Return [X, Y] of the center of cell containing provided text 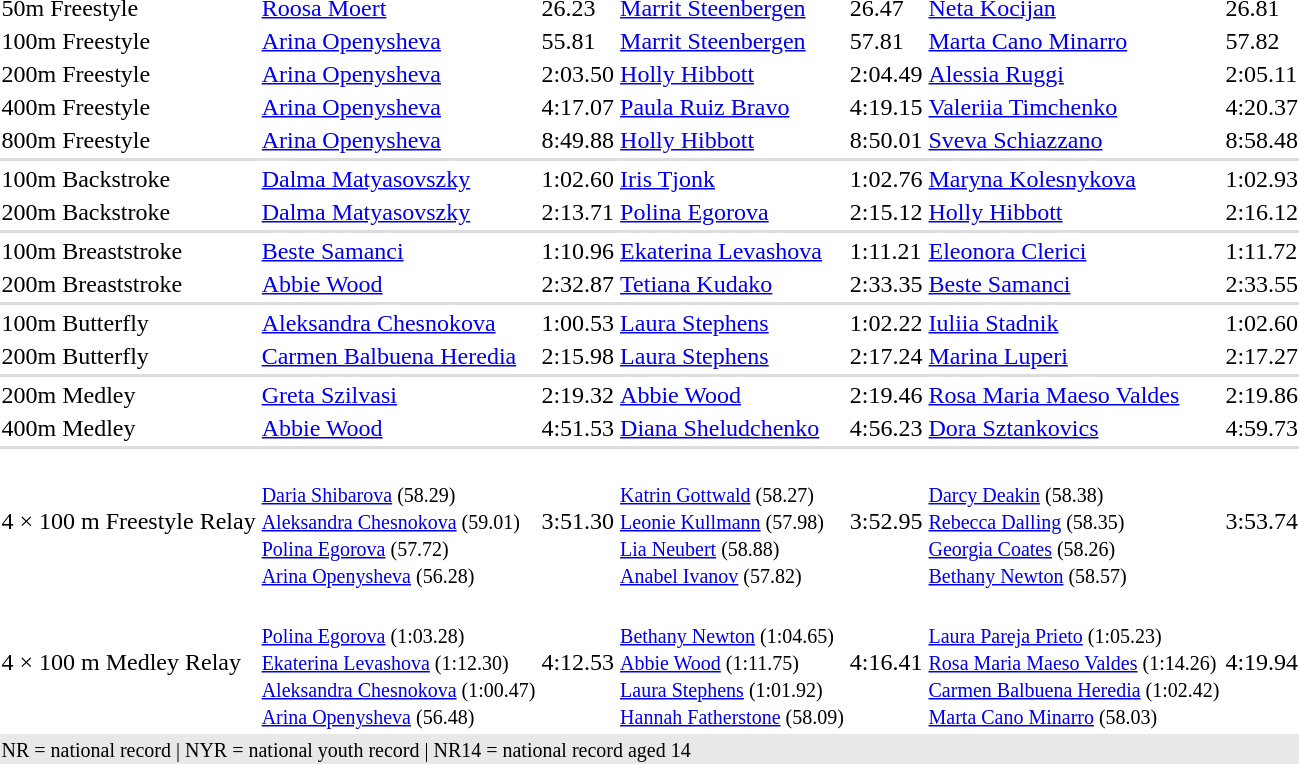
Iris Tjonk [732, 179]
Sveva Schiazzano [1074, 140]
2:13.71 [578, 212]
100m Breaststroke [128, 251]
2:03.50 [578, 74]
200m Breaststroke [128, 284]
Carmen Balbuena Heredia [398, 356]
Polina Egorova [732, 212]
2:19.46 [886, 395]
1:10.96 [578, 251]
1:02.76 [886, 179]
Ekaterina Levashova [732, 251]
200m Butterfly [128, 356]
Diana Sheludchenko [732, 428]
3:52.95 [886, 521]
4:12.53 [578, 662]
Darcy Deakin (58.38)Rebecca Dalling (58.35) Georgia Coates (58.26)Bethany Newton (58.57) [1074, 521]
400m Medley [128, 428]
4 × 100 m Freestyle Relay [128, 521]
Katrin Gottwald (58.27)Leonie Kullmann (57.98) Lia Neubert (58.88)Anabel Ivanov (57.82) [732, 521]
100m Butterfly [128, 323]
Marta Cano Minarro [1074, 41]
2:15.98 [578, 356]
4:16.41 [886, 662]
2:15.12 [886, 212]
2:32.87 [578, 284]
Alessia Ruggi [1074, 74]
1:02.22 [886, 323]
Daria Shibarova (58.29)Aleksandra Chesnokova (59.01) Polina Egorova (57.72)Arina Openysheva (56.28) [398, 521]
200m Backstroke [128, 212]
100m Freestyle [128, 41]
2:04.49 [886, 74]
Bethany Newton (1:04.65)Abbie Wood (1:11.75) Laura Stephens (1:01.92)Hannah Fatherstone (58.09) [732, 662]
Dora Sztankovics [1074, 428]
Valeriia Timchenko [1074, 107]
Marina Luperi [1074, 356]
Marrit Steenbergen [732, 41]
800m Freestyle [128, 140]
Paula Ruiz Bravo [732, 107]
4:17.07 [578, 107]
2:17.24 [886, 356]
8:49.88 [578, 140]
200m Medley [128, 395]
Laura Pareja Prieto (1:05.23)Rosa Maria Maeso Valdes (1:14.26) Carmen Balbuena Heredia (1:02.42)Marta Cano Minarro (58.03) [1074, 662]
1:00.53 [578, 323]
400m Freestyle [128, 107]
57.81 [886, 41]
1:11.21 [886, 251]
Tetiana Kudako [732, 284]
2:33.35 [886, 284]
Eleonora Clerici [1074, 251]
1:02.60 [578, 179]
100m Backstroke [128, 179]
2:19.32 [578, 395]
Iuliia Stadnik [1074, 323]
Greta Szilvasi [398, 395]
Aleksandra Chesnokova [398, 323]
4:19.15 [886, 107]
200m Freestyle [128, 74]
Maryna Kolesnykova [1074, 179]
8:50.01 [886, 140]
55.81 [578, 41]
3:51.30 [578, 521]
4:51.53 [578, 428]
Polina Egorova (1:03.28)Ekaterina Levashova (1:12.30) Aleksandra Chesnokova (1:00.47)Arina Openysheva (56.48) [398, 662]
Rosa Maria Maeso Valdes [1074, 395]
4 × 100 m Medley Relay [128, 662]
4:56.23 [886, 428]
